From the cell containing the given text, extract its center point as [x, y] coordinate. 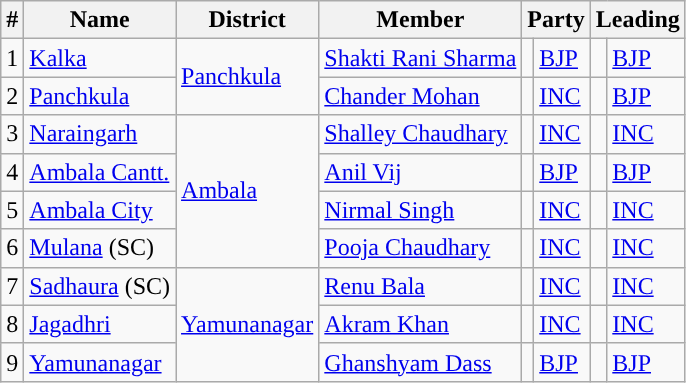
Ambala Cantt. [100, 172]
Name [100, 20]
Leading [638, 20]
Anil Vij [420, 172]
Nirmal Singh [420, 210]
1 [12, 58]
6 [12, 248]
Jagadhri [100, 324]
Naraingarh [100, 134]
District [248, 20]
Chander Mohan [420, 96]
Ambala [248, 191]
5 [12, 210]
3 [12, 134]
Party [556, 20]
Shalley Chaudhary [420, 134]
2 [12, 96]
Kalka [100, 58]
Renu Bala [420, 286]
Shakti Rani Sharma [420, 58]
9 [12, 362]
Ghanshyam Dass [420, 362]
Member [420, 20]
4 [12, 172]
Ambala City [100, 210]
7 [12, 286]
Mulana (SC) [100, 248]
8 [12, 324]
Pooja Chaudhary [420, 248]
# [12, 20]
Akram Khan [420, 324]
Sadhaura (SC) [100, 286]
